Identify which cell holds the provided text, then report its [x, y] central coordinate. 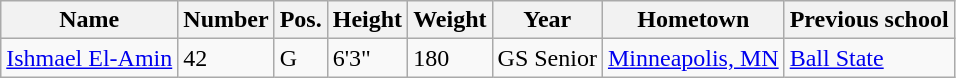
Pos. [300, 20]
42 [226, 58]
Height [367, 20]
Minneapolis, MN [693, 58]
Hometown [693, 20]
Ishmael El-Amin [90, 58]
Weight [450, 20]
GS Senior [547, 58]
6'3" [367, 58]
G [300, 58]
Year [547, 20]
Previous school [869, 20]
Ball State [869, 58]
Name [90, 20]
180 [450, 58]
Number [226, 20]
